Return the [x, y] coordinate for the center point of the cell that contains the specified text.  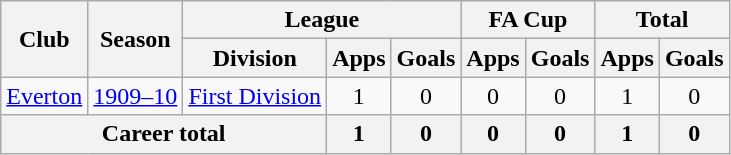
Career total [164, 134]
Total [662, 20]
League [322, 20]
Division [255, 58]
Club [44, 39]
Everton [44, 96]
FA Cup [528, 20]
1909–10 [136, 96]
Season [136, 39]
First Division [255, 96]
